From the cell containing the given text, extract its center point as (x, y) coordinate. 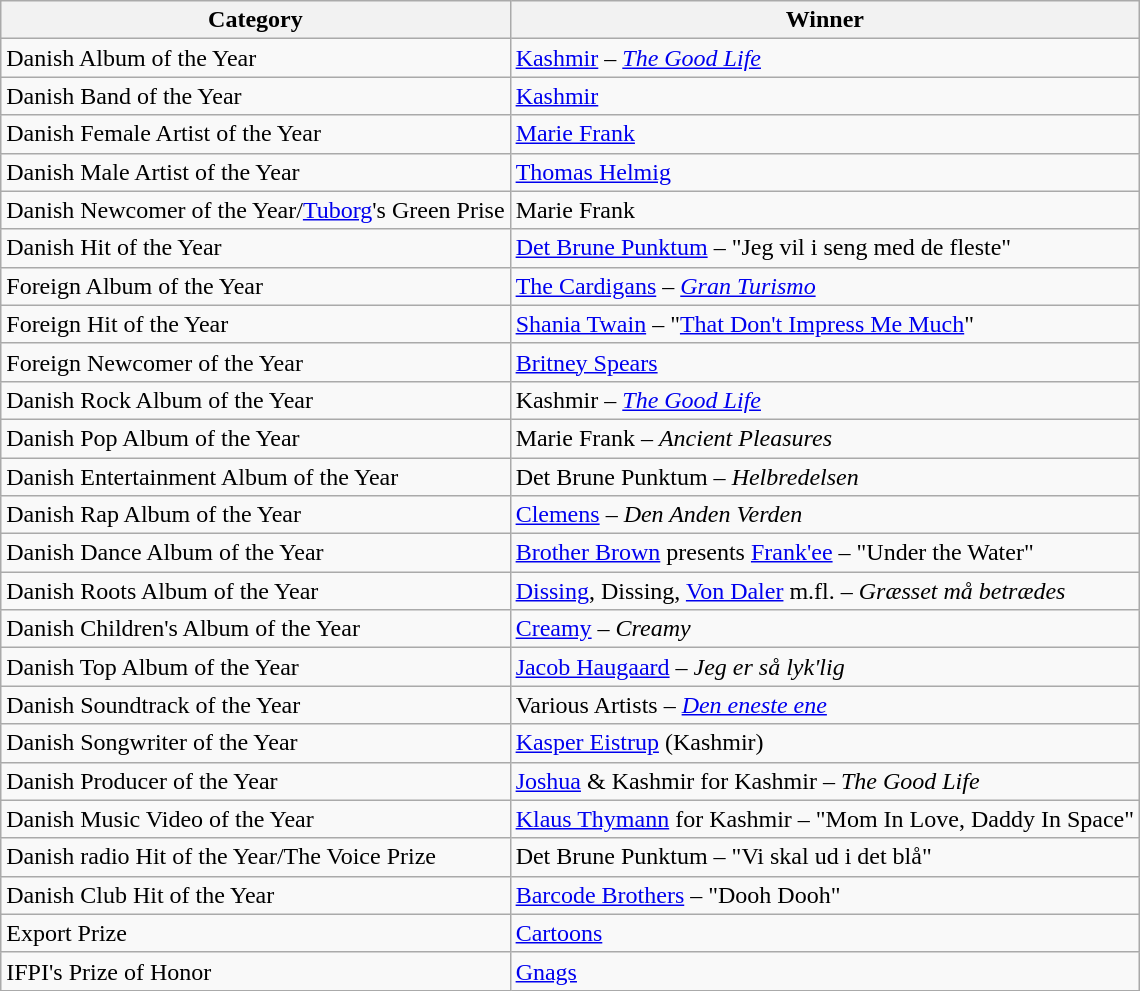
Danish Soundtrack of the Year (256, 705)
Foreign Newcomer of the Year (256, 362)
Clemens – Den Anden Verden (824, 515)
Danish Music Video of the Year (256, 819)
Jacob Haugaard – Jeg er så lyk'lig (824, 667)
Foreign Album of the Year (256, 286)
Kasper Eistrup (Kashmir) (824, 743)
Danish Top Album of the Year (256, 667)
Cartoons (824, 933)
Shania Twain – "That Don't Impress Me Much" (824, 324)
Klaus Thymann for Kashmir – "Mom In Love, Daddy In Space" (824, 819)
IFPI's Prize of Honor (256, 971)
Marie Frank – Ancient Pleasures (824, 438)
Det Brune Punktum – "Vi skal ud i det blå" (824, 857)
Barcode Brothers – "Dooh Dooh" (824, 895)
Winner (824, 20)
Danish Songwriter of the Year (256, 743)
Danish Rock Album of the Year (256, 400)
Danish Hit of the Year (256, 248)
Det Brune Punktum – "Jeg vil i seng med de fleste" (824, 248)
Export Prize (256, 933)
Danish Album of the Year (256, 58)
Danish Producer of the Year (256, 781)
Creamy – Creamy (824, 629)
Danish Female Artist of the Year (256, 134)
Kashmir (824, 96)
Various Artists – Den eneste ene (824, 705)
Dissing, Dissing, Von Daler m.fl. – Græsset må betrædes (824, 591)
Danish radio Hit of the Year/The Voice Prize (256, 857)
Danish Club Hit of the Year (256, 895)
Danish Pop Album of the Year (256, 438)
Det Brune Punktum – Helbredelsen (824, 477)
Danish Entertainment Album of the Year (256, 477)
Danish Children's Album of the Year (256, 629)
Brother Brown presents Frank'ee – "Under the Water" (824, 553)
Danish Newcomer of the Year/Tuborg's Green Prise (256, 210)
Foreign Hit of the Year (256, 324)
Thomas Helmig (824, 172)
Danish Rap Album of the Year (256, 515)
Danish Male Artist of the Year (256, 172)
Danish Band of the Year (256, 96)
The Cardigans – Gran Turismo (824, 286)
Joshua & Kashmir for Kashmir – The Good Life (824, 781)
Britney Spears (824, 362)
Gnags (824, 971)
Danish Dance Album of the Year (256, 553)
Category (256, 20)
Danish Roots Album of the Year (256, 591)
